Detect which cell encompasses the target text, then output its [X, Y] center coordinate. 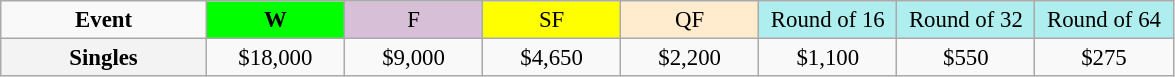
$4,650 [552, 58]
SF [552, 20]
Round of 32 [966, 20]
Singles [104, 58]
QF [690, 20]
$1,100 [828, 58]
$550 [966, 58]
$18,000 [275, 58]
Event [104, 20]
$275 [1104, 58]
Round of 16 [828, 20]
Round of 64 [1104, 20]
$9,000 [413, 58]
F [413, 20]
W [275, 20]
$2,200 [690, 58]
